Provide the (x, y) coordinate of the cell's center where the given text is located.  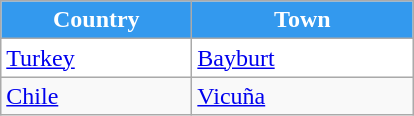
Country (96, 20)
Bayburt (302, 58)
Town (302, 20)
Chile (96, 96)
Turkey (96, 58)
Vicuña (302, 96)
